Return [x, y] of the center of cell containing provided text 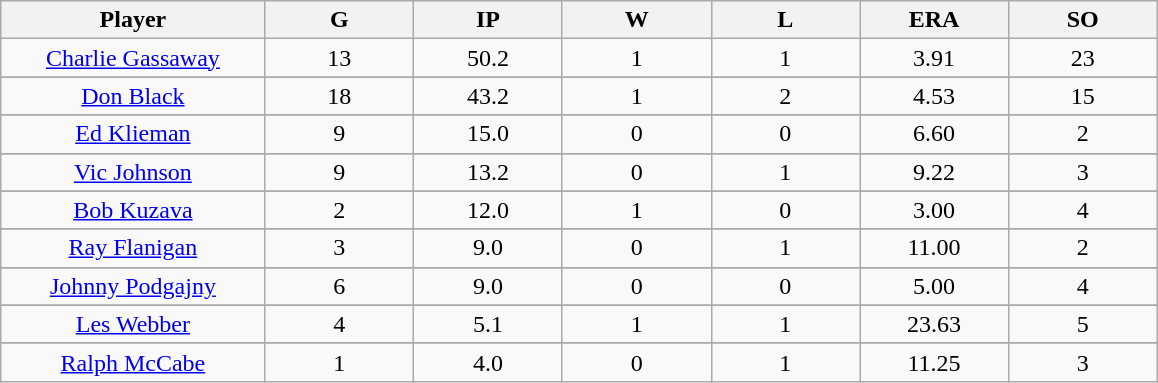
Charlie Gassaway [133, 58]
11.25 [934, 362]
15 [1082, 96]
SO [1082, 20]
9.22 [934, 172]
6 [340, 286]
50.2 [488, 58]
IP [488, 20]
43.2 [488, 96]
Johnny Podgajny [133, 286]
L [786, 20]
5.00 [934, 286]
Vic Johnson [133, 172]
5.1 [488, 324]
18 [340, 96]
4.53 [934, 96]
G [340, 20]
Ray Flanigan [133, 248]
Don Black [133, 96]
11.00 [934, 248]
12.0 [488, 210]
6.60 [934, 134]
13 [340, 58]
Ed Klieman [133, 134]
W [636, 20]
ERA [934, 20]
Bob Kuzava [133, 210]
15.0 [488, 134]
3.00 [934, 210]
5 [1082, 324]
3.91 [934, 58]
Player [133, 20]
23.63 [934, 324]
Les Webber [133, 324]
13.2 [488, 172]
Ralph McCabe [133, 362]
23 [1082, 58]
4.0 [488, 362]
